From the cell containing the given text, extract its center point as [X, Y] coordinate. 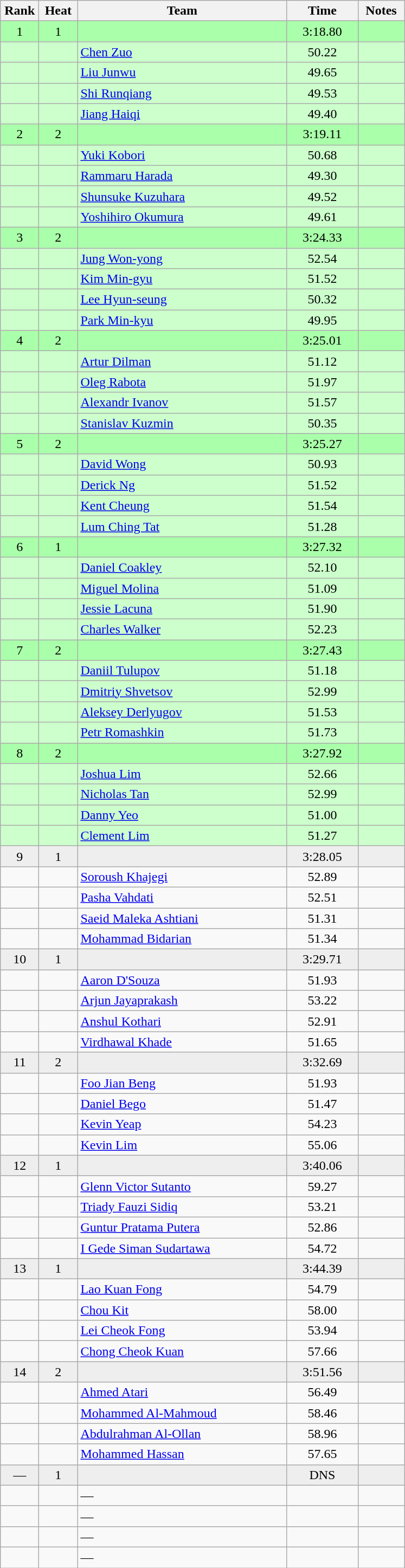
Guntur Pratama Putera [182, 1227]
8 [20, 753]
57.66 [322, 1351]
50.93 [322, 464]
Shi Runqiang [182, 93]
Charles Walker [182, 630]
DNS [322, 1475]
49.30 [322, 176]
51.31 [322, 918]
David Wong [182, 464]
Chong Cheok Kuan [182, 1351]
56.49 [322, 1392]
Joshua Lim [182, 774]
Oleg Rabota [182, 382]
Aaron D'Souza [182, 980]
Foo Jian Beng [182, 1083]
Rank [20, 11]
3 [20, 237]
51.53 [322, 712]
Abdulrahman Al-Ollan [182, 1434]
Daniel Bego [182, 1104]
Shunsuke Kuzuhara [182, 196]
53.22 [322, 1001]
Petr Romashkin [182, 733]
Heat [59, 11]
52.23 [322, 630]
58.96 [322, 1434]
Stanislav Kuzmin [182, 423]
3:25.01 [322, 341]
51.09 [322, 588]
53.21 [322, 1207]
Daniil Tulupov [182, 671]
58.00 [322, 1310]
I Gede Siman Sudartawa [182, 1248]
Triady Fauzi Sidiq [182, 1207]
50.22 [322, 52]
Kevin Yeap [182, 1124]
52.51 [322, 897]
3:29.71 [322, 960]
3:28.05 [322, 856]
Ahmed Atari [182, 1392]
58.46 [322, 1413]
Rammaru Harada [182, 176]
51.00 [322, 815]
49.95 [322, 320]
Jessie Lacuna [182, 609]
14 [20, 1372]
55.06 [322, 1145]
54.79 [322, 1290]
Artur Dilman [182, 361]
12 [20, 1165]
Miguel Molina [182, 588]
Derick Ng [182, 485]
Yuki Kobori [182, 155]
52.91 [322, 1021]
Chen Zuo [182, 52]
Chou Kit [182, 1310]
52.54 [322, 258]
Notes [381, 11]
3:32.69 [322, 1062]
Kim Min-gyu [182, 279]
49.61 [322, 217]
3:27.92 [322, 753]
Lao Kuan Fong [182, 1290]
59.27 [322, 1186]
51.18 [322, 671]
Anshul Kothari [182, 1021]
Daniel Coakley [182, 567]
Lei Cheok Fong [182, 1331]
Mohammed Al-Mahmoud [182, 1413]
4 [20, 341]
51.47 [322, 1104]
Liu Junwu [182, 73]
Soroush Khajegi [182, 877]
53.94 [322, 1331]
Lee Hyun-seung [182, 300]
Jung Won-yong [182, 258]
51.73 [322, 733]
Arjun Jayaprakash [182, 1001]
7 [20, 650]
Mohammad Bidarian [182, 939]
54.72 [322, 1248]
51.27 [322, 835]
50.68 [322, 155]
51.97 [322, 382]
13 [20, 1269]
Dmitriy Shvetsov [182, 691]
6 [20, 547]
9 [20, 856]
3:27.32 [322, 547]
3:25.27 [322, 444]
Kevin Lim [182, 1145]
51.90 [322, 609]
Clement Lim [182, 835]
Kent Cheung [182, 506]
Saeid Maleka Ashtiani [182, 918]
Mohammed Hassan [182, 1454]
51.12 [322, 361]
Yoshihiro Okumura [182, 217]
51.57 [322, 403]
52.89 [322, 877]
52.86 [322, 1227]
49.52 [322, 196]
52.66 [322, 774]
Alexandr Ivanov [182, 403]
Glenn Victor Sutanto [182, 1186]
50.32 [322, 300]
5 [20, 444]
Park Min-kyu [182, 320]
3:51.56 [322, 1372]
3:18.80 [322, 31]
3:40.06 [322, 1165]
49.40 [322, 114]
50.35 [322, 423]
Aleksey Derlyugov [182, 712]
51.34 [322, 939]
11 [20, 1062]
Pasha Vahdati [182, 897]
3:24.33 [322, 237]
Time [322, 11]
Lum Ching Tat [182, 526]
3:19.11 [322, 134]
52.10 [322, 567]
49.65 [322, 73]
51.65 [322, 1042]
54.23 [322, 1124]
Nicholas Tan [182, 794]
10 [20, 960]
Virdhawal Khade [182, 1042]
3:44.39 [322, 1269]
51.28 [322, 526]
Jiang Haiqi [182, 114]
57.65 [322, 1454]
51.54 [322, 506]
49.53 [322, 93]
Team [182, 11]
3:27.43 [322, 650]
Danny Yeo [182, 815]
